Find where the given text appears and provide that cell's center as (x, y) coordinate. 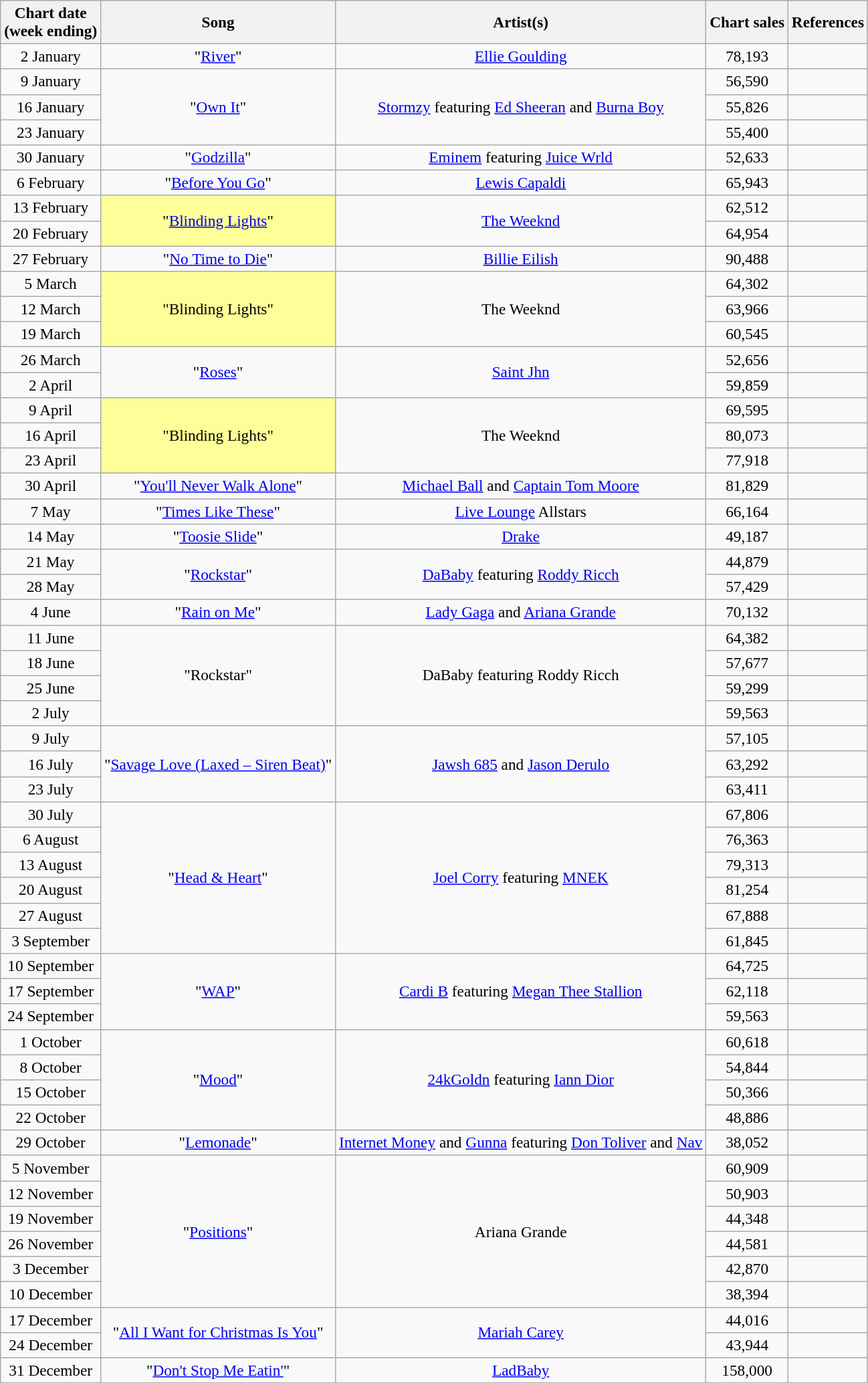
2 April (51, 385)
43,944 (748, 1345)
24 December (51, 1345)
13 February (51, 208)
27 February (51, 258)
44,581 (748, 1244)
19 March (51, 334)
23 July (51, 789)
9 April (51, 410)
30 July (51, 814)
"Before You Go" (218, 183)
Live Lounge Allstars (521, 511)
"Toosie Slide" (218, 536)
44,016 (748, 1319)
60,618 (748, 1042)
52,633 (748, 157)
2 January (51, 56)
48,886 (748, 1118)
"Godzilla" (218, 157)
"River" (218, 56)
57,429 (748, 587)
Song (218, 21)
27 August (51, 916)
"Own It" (218, 107)
50,903 (748, 1193)
38,052 (748, 1143)
Cardi B featuring Megan Thee Stallion (521, 991)
12 March (51, 309)
60,545 (748, 334)
78,193 (748, 56)
3 September (51, 940)
38,394 (748, 1294)
Joel Corry featuring MNEK (521, 877)
56,590 (748, 82)
11 June (51, 637)
23 April (51, 461)
"Times Like These" (218, 511)
31 December (51, 1370)
16 January (51, 107)
61,845 (748, 940)
"Positions" (218, 1231)
Michael Ball and Captain Tom Moore (521, 486)
76,363 (748, 839)
"Lemonade" (218, 1143)
30 April (51, 486)
6 August (51, 839)
LadBaby (521, 1370)
21 May (51, 562)
"Roses" (218, 372)
16 April (51, 435)
67,806 (748, 814)
12 November (51, 1193)
"Mood" (218, 1079)
24 September (51, 1017)
20 August (51, 890)
Eminem featuring Juice Wrld (521, 157)
20 February (51, 233)
42,870 (748, 1269)
10 December (51, 1294)
Jawsh 685 and Jason Derulo (521, 764)
81,829 (748, 486)
Ellie Goulding (521, 56)
69,595 (748, 410)
3 December (51, 1269)
Drake (521, 536)
158,000 (748, 1370)
18 June (51, 663)
24kGoldn featuring Iann Dior (521, 1079)
7 May (51, 511)
80,073 (748, 435)
79,313 (748, 865)
Chart sales (748, 21)
1 October (51, 1042)
50,366 (748, 1092)
Mariah Carey (521, 1332)
"No Time to Die" (218, 258)
66,164 (748, 511)
26 March (51, 359)
67,888 (748, 916)
57,677 (748, 663)
"Head & Heart" (218, 877)
"WAP" (218, 991)
Artist(s) (521, 21)
62,118 (748, 991)
5 November (51, 1168)
Internet Money and Gunna featuring Don Toliver and Nav (521, 1143)
63,411 (748, 789)
57,105 (748, 738)
17 December (51, 1319)
References (828, 21)
15 October (51, 1092)
6 February (51, 183)
22 October (51, 1118)
59,299 (748, 688)
65,943 (748, 183)
30 January (51, 157)
9 January (51, 82)
70,132 (748, 612)
10 September (51, 966)
8 October (51, 1067)
13 August (51, 865)
44,879 (748, 562)
55,826 (748, 107)
64,954 (748, 233)
54,844 (748, 1067)
64,725 (748, 966)
Ariana Grande (521, 1231)
Chart date(week ending) (51, 21)
Lady Gaga and Ariana Grande (521, 612)
81,254 (748, 890)
55,400 (748, 132)
64,382 (748, 637)
2 July (51, 713)
Billie Eilish (521, 258)
60,909 (748, 1168)
4 June (51, 612)
52,656 (748, 359)
19 November (51, 1218)
16 July (51, 764)
63,966 (748, 309)
25 June (51, 688)
17 September (51, 991)
62,512 (748, 208)
5 March (51, 284)
"Don't Stop Me Eatin'" (218, 1370)
"All I Want for Christmas Is You" (218, 1332)
29 October (51, 1143)
"Rain on Me" (218, 612)
Lewis Capaldi (521, 183)
28 May (51, 587)
90,488 (748, 258)
59,859 (748, 385)
Saint Jhn (521, 372)
49,187 (748, 536)
26 November (51, 1244)
63,292 (748, 764)
23 January (51, 132)
Stormzy featuring Ed Sheeran and Burna Boy (521, 107)
77,918 (748, 461)
44,348 (748, 1218)
"You'll Never Walk Alone" (218, 486)
14 May (51, 536)
64,302 (748, 284)
"Savage Love (Laxed – Siren Beat)" (218, 764)
9 July (51, 738)
